Identify which cell holds the provided text, then report its (X, Y) central coordinate. 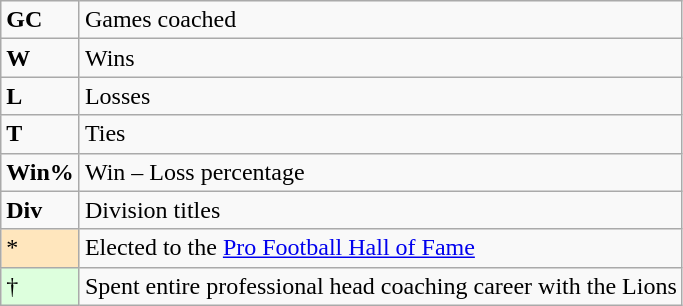
Wins (380, 58)
Ties (380, 134)
W (40, 58)
Division titles (380, 210)
† (40, 286)
T (40, 134)
* (40, 248)
Spent entire professional head coaching career with the Lions (380, 286)
Losses (380, 96)
Win – Loss percentage (380, 172)
Win% (40, 172)
Elected to the Pro Football Hall of Fame (380, 248)
L (40, 96)
Div (40, 210)
GC (40, 20)
Games coached (380, 20)
